Identify which cell holds the provided text, then report its [X, Y] central coordinate. 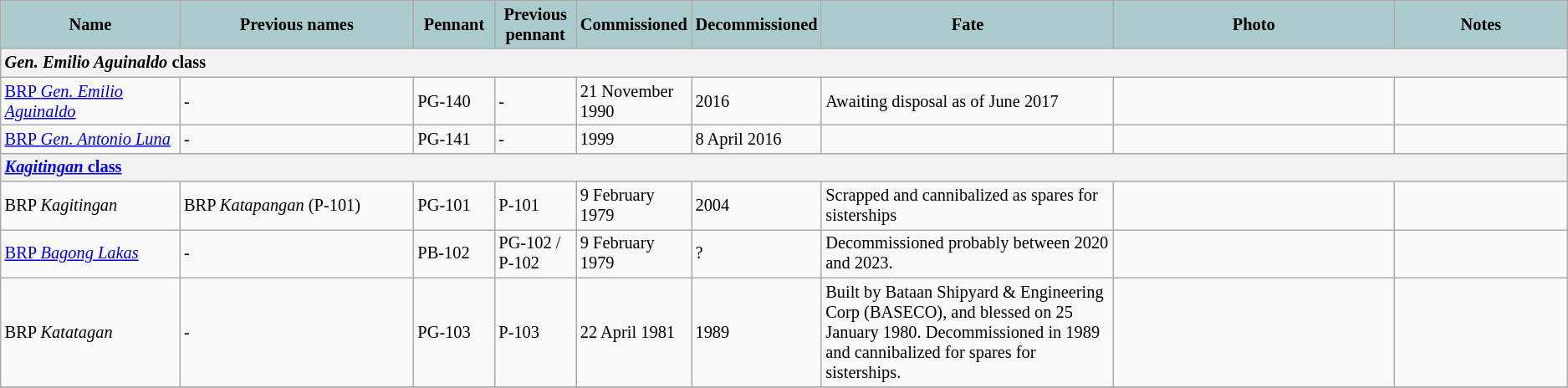
PG-103 [453, 332]
PG-141 [453, 139]
P-103 [535, 332]
PG-102 / P-102 [535, 253]
1989 [757, 332]
Notes [1481, 24]
2004 [757, 206]
PG-101 [453, 206]
Decommissioned [757, 24]
PG-140 [453, 101]
Name [90, 24]
BRP Gen. Antonio Luna [90, 139]
BRP Gen. Emilio Aguinaldo [90, 101]
Decommissioned probably between 2020 and 2023. [967, 253]
Photo [1254, 24]
Commissioned [634, 24]
Previous names [296, 24]
BRP Kagitingan [90, 206]
Previous pennant [535, 24]
BRP Bagong Lakas [90, 253]
Kagitingan class [784, 167]
Pennant [453, 24]
BRP Katapangan (P-101) [296, 206]
Scrapped and cannibalized as spares for sisterships [967, 206]
Awaiting disposal as of June 2017 [967, 101]
P-101 [535, 206]
? [757, 253]
21 November 1990 [634, 101]
1999 [634, 139]
2016 [757, 101]
PB-102 [453, 253]
8 April 2016 [757, 139]
22 April 1981 [634, 332]
BRP Katatagan [90, 332]
Gen. Emilio Aguinaldo class [784, 63]
Fate [967, 24]
